Search for the cell housing the specified text and yield its (X, Y) center coordinate. 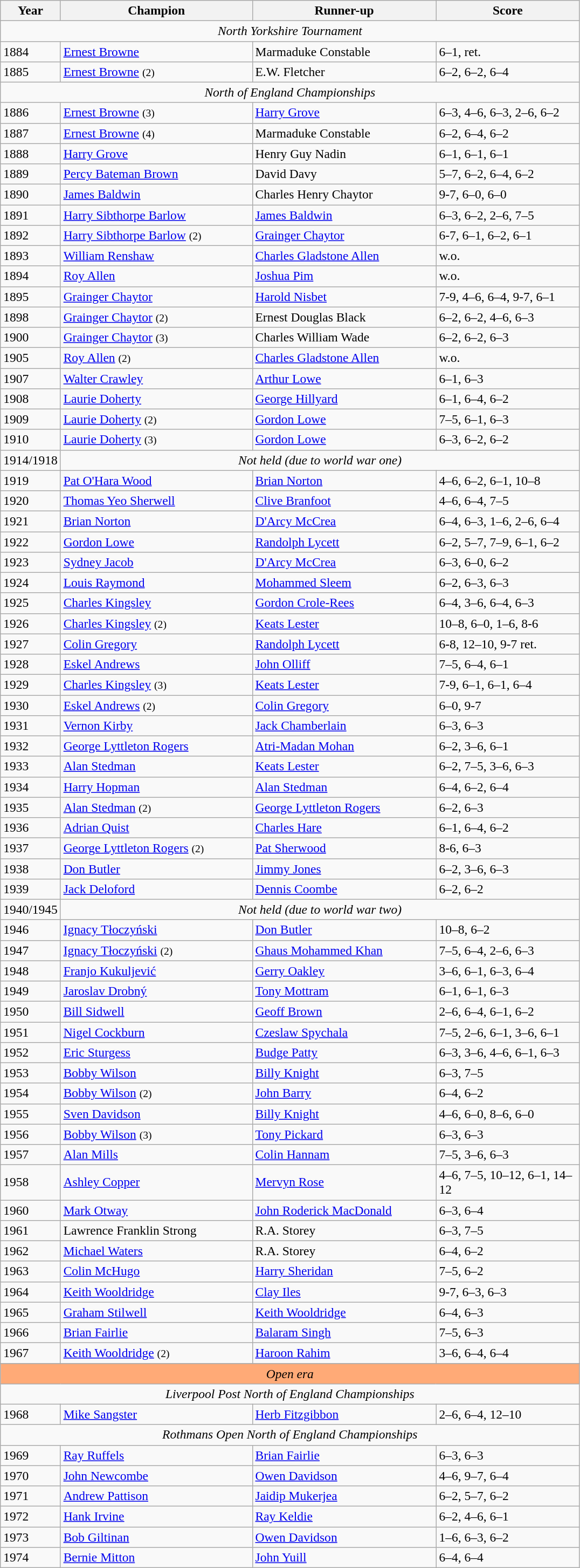
Score (508, 10)
William Renshaw (156, 256)
6–1, 6–1, 6–1 (508, 154)
Grainger Chaytor (3) (156, 337)
5–7, 6–2, 6–4, 6–2 (508, 174)
Herb Fitzgibbon (344, 1414)
1914/1918 (30, 460)
7–5, 2–6, 6–1, 3–6, 6–1 (508, 1032)
1940/1945 (30, 909)
Tony Pickard (344, 1134)
Haroon Rahim (344, 1353)
4–6, 6–4, 7–5 (508, 501)
1934 (30, 787)
2–6, 6–4, 6–1, 6–2 (508, 1011)
Champion (156, 10)
1925 (30, 603)
Charles Kingsley (2) (156, 624)
1889 (30, 174)
1937 (30, 848)
1935 (30, 807)
6–2, 6–3, 6–3 (508, 583)
George Lyttleton Rogers (2) (156, 848)
1936 (30, 827)
Open era (290, 1373)
1886 (30, 113)
6–2, 3–6, 6–1 (508, 746)
Bill Sidwell (156, 1011)
Harry Sibthorpe Barlow (2) (156, 235)
Alan Stedman (2) (156, 807)
Pat O'Hara Wood (156, 481)
Not held (due to world war two) (320, 909)
1972 (30, 1516)
1949 (30, 991)
1895 (30, 297)
1888 (30, 154)
Walter Crawley (156, 378)
1950 (30, 1011)
Charles Hare (344, 827)
6–4, 3–6, 6–4, 6–3 (508, 603)
10–8, 6–0, 1–6, 8-6 (508, 624)
Mike Sangster (156, 1414)
1907 (30, 378)
Charles Kingsley (156, 603)
Sydney Jacob (156, 562)
6–3, 6–0, 6–2 (508, 562)
7-9, 4–6, 6–4, 9-7, 6–1 (508, 297)
Geoff Brown (344, 1011)
6–2, 3–6, 6–3 (508, 868)
1970 (30, 1476)
1963 (30, 1271)
Year (30, 10)
6–2, 5–7, 7–9, 6–1, 6–2 (508, 542)
Andrew Pattison (156, 1496)
George Hillyard (344, 399)
Laurie Doherty (2) (156, 419)
Jaroslav Drobný (156, 991)
Budge Patty (344, 1052)
Ray Keldie (344, 1516)
John Roderick MacDonald (344, 1210)
Keith Wooldridge (2) (156, 1353)
Jaidip Mukerjea (344, 1496)
7–5, 6–4, 6–1 (508, 664)
6–4, 6–2, 6–4 (508, 787)
1952 (30, 1052)
Pat Sherwood (344, 848)
Atri-Madan Mohan (344, 746)
1922 (30, 542)
Thomas Yeo Sherwell (156, 501)
1973 (30, 1537)
9-7, 6–0, 6–0 (508, 194)
1968 (30, 1414)
6–2, 7–5, 3–6, 6–3 (508, 766)
1960 (30, 1210)
Percy Bateman Brown (156, 174)
6-8, 12–10, 9-7 ret. (508, 644)
Franjo Kukuljević (156, 971)
Gordon Crole-Rees (344, 603)
6–2, 6–3 (508, 807)
Harry Hopman (156, 787)
Hank Irvine (156, 1516)
1900 (30, 337)
Roy Allen (2) (156, 358)
Charles William Wade (344, 337)
1923 (30, 562)
4–6, 6–2, 6–1, 10–8 (508, 481)
Mohammed Sleem (344, 583)
1910 (30, 440)
1957 (30, 1154)
1894 (30, 276)
6–3, 6–2, 2–6, 7–5 (508, 215)
Harold Nisbet (344, 297)
Ernest Browne (4) (156, 133)
Lawrence Franklin Strong (156, 1230)
Nigel Cockburn (156, 1032)
1929 (30, 684)
4–6, 6–0, 8–6, 6–0 (508, 1114)
Not held (due to world war one) (320, 460)
6–2, 6–4, 6–2 (508, 133)
Bobby Wilson (2) (156, 1093)
7-9, 6–1, 6–1, 6–4 (508, 684)
Balaram Singh (344, 1332)
1955 (30, 1114)
7–5, 6–3 (508, 1332)
North Yorkshire Tournament (290, 31)
2–6, 6–4, 12–10 (508, 1414)
10–8, 6–2 (508, 930)
1947 (30, 950)
Colin Hannam (344, 1154)
1974 (30, 1557)
John Olliff (344, 664)
Ernest Browne (156, 51)
6–4, 6–4 (508, 1557)
Louis Raymond (156, 583)
6–2, 5–7, 6–2 (508, 1496)
6–2, 6–2, 6–4 (508, 72)
6–3, 6–4 (508, 1210)
1930 (30, 705)
Sven Davidson (156, 1114)
John Yuill (344, 1557)
Ernest Douglas Black (344, 317)
1926 (30, 624)
Runner-up (344, 10)
7–5, 6–4, 2–6, 6–3 (508, 950)
Gerry Oakley (344, 971)
1956 (30, 1134)
1962 (30, 1251)
1890 (30, 194)
6–2, 4–6, 6–1 (508, 1516)
6-7, 6–1, 6–2, 6–1 (508, 235)
Joshua Pim (344, 276)
Roy Allen (156, 276)
1908 (30, 399)
6–2, 6–2, 4–6, 6–3 (508, 317)
Bernie Mitton (156, 1557)
E.W. Fletcher (344, 72)
1954 (30, 1093)
Jack Deloford (156, 889)
1931 (30, 725)
1967 (30, 1353)
Charles Kingsley (3) (156, 684)
1932 (30, 746)
Ernest Browne (2) (156, 72)
1938 (30, 868)
Ernest Browne (3) (156, 113)
Laurie Doherty (3) (156, 440)
7–5, 3–6, 6–3 (508, 1154)
1898 (30, 317)
1951 (30, 1032)
Michael Waters (156, 1251)
1948 (30, 971)
7–5, 6–1, 6–3 (508, 419)
6–0, 9-7 (508, 705)
1953 (30, 1073)
1920 (30, 501)
Adrian Quist (156, 827)
1927 (30, 644)
1909 (30, 419)
Eskel Andrews (2) (156, 705)
1892 (30, 235)
Vernon Kirby (156, 725)
Harry Sibthorpe Barlow (156, 215)
Bobby Wilson (156, 1073)
Grainger Chaytor (2) (156, 317)
6–1, 6–1, 6–3 (508, 991)
1933 (30, 766)
Charles Henry Chaytor (344, 194)
Liverpool Post North of England Championships (290, 1394)
Czeslaw Spychala (344, 1032)
John Barry (344, 1093)
1928 (30, 664)
6–1, 6–3 (508, 378)
1884 (30, 51)
6–2, 6–2 (508, 889)
North of England Championships (290, 92)
6–4, 6–3, 1–6, 2–6, 6–4 (508, 521)
Eric Sturgess (156, 1052)
7–5, 6–2 (508, 1271)
6–3, 4–6, 6–3, 2–6, 6–2 (508, 113)
Graham Stilwell (156, 1312)
1887 (30, 133)
Laurie Doherty (156, 399)
1921 (30, 521)
1–6, 6–3, 6–2 (508, 1537)
1958 (30, 1182)
1891 (30, 215)
1939 (30, 889)
1885 (30, 72)
1924 (30, 583)
6–4, 6–3 (508, 1312)
Ignacy Tłoczyński (2) (156, 950)
1964 (30, 1292)
3–6, 6–1, 6–3, 6–4 (508, 971)
Mervyn Rose (344, 1182)
Clay Iles (344, 1292)
6–1, ret. (508, 51)
1965 (30, 1312)
Bobby Wilson (3) (156, 1134)
8-6, 6–3 (508, 848)
1966 (30, 1332)
Ignacy Tłoczyński (156, 930)
John Newcombe (156, 1476)
Jack Chamberlain (344, 725)
Eskel Andrews (156, 664)
1971 (30, 1496)
1905 (30, 358)
Alan Mills (156, 1154)
6–2, 6–2, 6–3 (508, 337)
Rothmans Open North of England Championships (290, 1435)
1969 (30, 1455)
1919 (30, 481)
Dennis Coombe (344, 889)
Ghaus Mohammed Khan (344, 950)
Clive Branfoot (344, 501)
6–3, 6–2, 6–2 (508, 440)
4–6, 7–5, 10–12, 6–1, 14–12 (508, 1182)
Bob Giltinan (156, 1537)
1893 (30, 256)
6–3, 3–6, 4–6, 6–1, 6–3 (508, 1052)
3–6, 6–4, 6–4 (508, 1353)
4–6, 9–7, 6–4 (508, 1476)
Colin McHugo (156, 1271)
David Davy (344, 174)
Harry Sheridan (344, 1271)
Henry Guy Nadin (344, 154)
Ashley Copper (156, 1182)
Jimmy Jones (344, 868)
9-7, 6–3, 6–3 (508, 1292)
Mark Otway (156, 1210)
1946 (30, 930)
Tony Mottram (344, 991)
Arthur Lowe (344, 378)
Ray Ruffels (156, 1455)
1961 (30, 1230)
